Search for the cell housing the specified text and yield its [x, y] center coordinate. 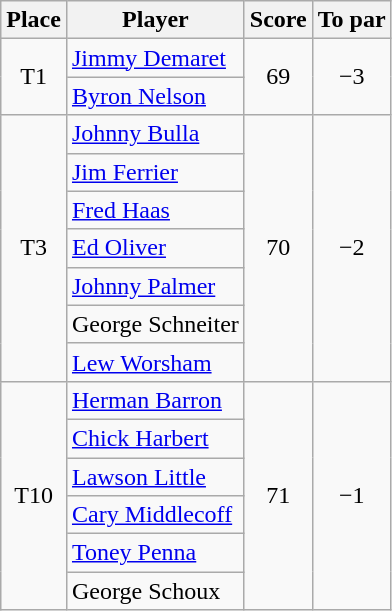
Toney Penna [155, 553]
Chick Harbert [155, 438]
Herman Barron [155, 400]
Lawson Little [155, 477]
Fred Haas [155, 210]
T3 [34, 248]
To par [352, 20]
71 [278, 495]
T1 [34, 77]
70 [278, 248]
Cary Middlecoff [155, 515]
Jimmy Demaret [155, 58]
Johnny Palmer [155, 286]
−1 [352, 495]
Place [34, 20]
George Schoux [155, 591]
Ed Oliver [155, 248]
Lew Worsham [155, 362]
T10 [34, 495]
Johnny Bulla [155, 134]
George Schneiter [155, 324]
69 [278, 77]
Score [278, 20]
Jim Ferrier [155, 172]
Byron Nelson [155, 96]
−2 [352, 248]
−3 [352, 77]
Player [155, 20]
